Locate the cell with the specified text and output its (x, y) center coordinate. 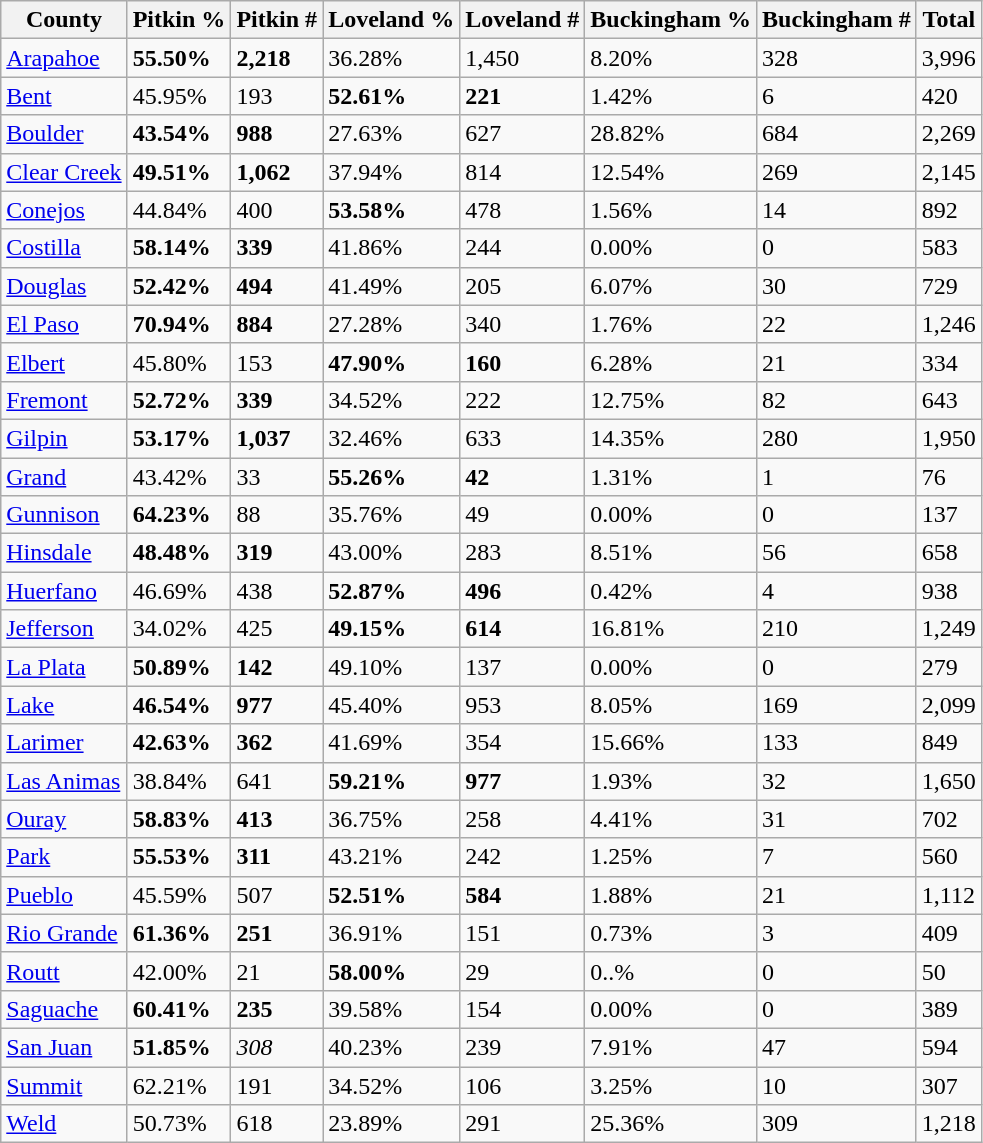
36.75% (392, 819)
Las Animas (64, 781)
23.89% (392, 1124)
Total (948, 20)
618 (277, 1124)
Loveland % (392, 20)
Routt (64, 971)
7 (837, 857)
46.69% (179, 591)
Bent (64, 96)
627 (522, 134)
49.10% (392, 667)
3.25% (671, 1085)
45.40% (392, 705)
142 (277, 667)
29 (522, 971)
7.91% (671, 1047)
1,037 (277, 438)
311 (277, 857)
1,112 (948, 895)
46.54% (179, 705)
1.42% (671, 96)
36.28% (392, 58)
205 (522, 286)
340 (522, 324)
1.76% (671, 324)
49 (522, 515)
354 (522, 743)
251 (277, 933)
Park (64, 857)
641 (277, 781)
36.91% (392, 933)
76 (948, 477)
27.63% (392, 134)
594 (948, 1047)
50.73% (179, 1124)
42.63% (179, 743)
814 (522, 172)
22 (837, 324)
Pitkin % (179, 20)
43.00% (392, 553)
1,950 (948, 438)
62.21% (179, 1085)
Larimer (64, 743)
40.23% (392, 1047)
43.21% (392, 857)
160 (522, 362)
Summit (64, 1085)
258 (522, 819)
334 (948, 362)
279 (948, 667)
42.00% (179, 971)
La Plata (64, 667)
52.87% (392, 591)
153 (277, 362)
702 (948, 819)
884 (277, 324)
235 (277, 1009)
42 (522, 477)
52.61% (392, 96)
25.36% (671, 1124)
4 (837, 591)
52.72% (179, 400)
244 (522, 248)
15.66% (671, 743)
1.88% (671, 895)
Conejos (64, 210)
53.58% (392, 210)
8.20% (671, 58)
2,099 (948, 705)
507 (277, 895)
Rio Grande (64, 933)
Huerfano (64, 591)
0..% (671, 971)
56 (837, 553)
52.42% (179, 286)
643 (948, 400)
291 (522, 1124)
Elbert (64, 362)
8.05% (671, 705)
31 (837, 819)
1,246 (948, 324)
389 (948, 1009)
583 (948, 248)
64.23% (179, 515)
1 (837, 477)
16.81% (671, 629)
39.58% (392, 1009)
Costilla (64, 248)
44.84% (179, 210)
283 (522, 553)
210 (837, 629)
52.51% (392, 895)
584 (522, 895)
1.56% (671, 210)
425 (277, 629)
193 (277, 96)
8.51% (671, 553)
49.51% (179, 172)
413 (277, 819)
191 (277, 1085)
28.82% (671, 134)
32 (837, 781)
400 (277, 210)
47 (837, 1047)
70.94% (179, 324)
494 (277, 286)
478 (522, 210)
938 (948, 591)
43.42% (179, 477)
51.85% (179, 1047)
49.15% (392, 629)
242 (522, 857)
60.41% (179, 1009)
1,218 (948, 1124)
Lake (64, 705)
34.02% (179, 629)
48.48% (179, 553)
41.69% (392, 743)
319 (277, 553)
6.28% (671, 362)
Loveland # (522, 20)
684 (837, 134)
239 (522, 1047)
892 (948, 210)
Grand (64, 477)
45.59% (179, 895)
Pitkin # (277, 20)
Buckingham % (671, 20)
61.36% (179, 933)
37.94% (392, 172)
41.49% (392, 286)
560 (948, 857)
633 (522, 438)
55.53% (179, 857)
Gilpin (64, 438)
88 (277, 515)
12.54% (671, 172)
154 (522, 1009)
12.75% (671, 400)
Boulder (64, 134)
308 (277, 1047)
82 (837, 400)
2,218 (277, 58)
658 (948, 553)
988 (277, 134)
58.83% (179, 819)
133 (837, 743)
307 (948, 1085)
Fremont (64, 400)
30 (837, 286)
58.14% (179, 248)
151 (522, 933)
1,450 (522, 58)
35.76% (392, 515)
50.89% (179, 667)
14.35% (671, 438)
309 (837, 1124)
328 (837, 58)
222 (522, 400)
1,650 (948, 781)
1,062 (277, 172)
849 (948, 743)
55.50% (179, 58)
169 (837, 705)
San Juan (64, 1047)
269 (837, 172)
55.26% (392, 477)
14 (837, 210)
58.00% (392, 971)
53.17% (179, 438)
Jefferson (64, 629)
Ouray (64, 819)
0.42% (671, 591)
41.86% (392, 248)
Saguache (64, 1009)
Pueblo (64, 895)
0.73% (671, 933)
1.25% (671, 857)
106 (522, 1085)
2,269 (948, 134)
Weld (64, 1124)
2,145 (948, 172)
729 (948, 286)
50 (948, 971)
221 (522, 96)
3,996 (948, 58)
1.31% (671, 477)
33 (277, 477)
43.54% (179, 134)
Clear Creek (64, 172)
362 (277, 743)
45.80% (179, 362)
6 (837, 96)
27.28% (392, 324)
6.07% (671, 286)
4.41% (671, 819)
1.93% (671, 781)
Arapahoe (64, 58)
47.90% (392, 362)
1,249 (948, 629)
Gunnison (64, 515)
438 (277, 591)
Douglas (64, 286)
County (64, 20)
496 (522, 591)
420 (948, 96)
409 (948, 933)
59.21% (392, 781)
280 (837, 438)
32.46% (392, 438)
El Paso (64, 324)
38.84% (179, 781)
953 (522, 705)
614 (522, 629)
Buckingham # (837, 20)
3 (837, 933)
10 (837, 1085)
45.95% (179, 96)
Hinsdale (64, 553)
